Scan for the cell matching the given text and deliver its (x, y) coordinate at center. 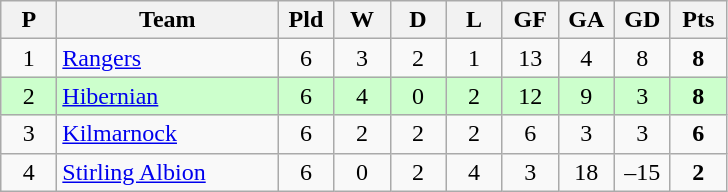
13 (530, 58)
Team (168, 20)
Pld (306, 20)
18 (586, 172)
GA (586, 20)
Pts (698, 20)
Stirling Albion (168, 172)
–15 (642, 172)
Kilmarnock (168, 134)
L (474, 20)
GD (642, 20)
W (362, 20)
Hibernian (168, 96)
D (418, 20)
P (29, 20)
Rangers (168, 58)
12 (530, 96)
GF (530, 20)
9 (586, 96)
